Pinpoint the cell where the given text exists, returning its (x, y) midpoint coordinate. 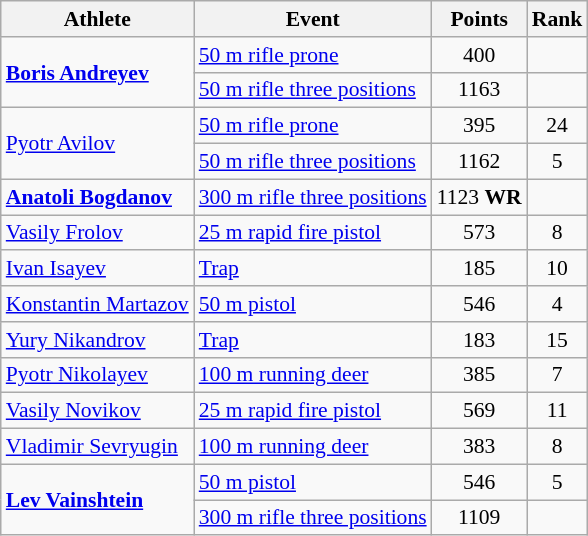
Yury Nikandrov (98, 340)
4 (558, 304)
Lev Vainshtein (98, 500)
Vladimir Sevryugin (98, 447)
1162 (480, 162)
Pyotr Avilov (98, 144)
11 (558, 411)
Anatoli Bogdanov (98, 197)
10 (558, 269)
1109 (480, 518)
385 (480, 375)
400 (480, 55)
383 (480, 447)
Vasily Novikov (98, 411)
Event (313, 19)
Athlete (98, 19)
183 (480, 340)
Ivan Isayev (98, 269)
Konstantin Martazov (98, 304)
1163 (480, 90)
Boris Andreyev (98, 72)
185 (480, 269)
24 (558, 126)
573 (480, 233)
Vasily Frolov (98, 233)
569 (480, 411)
Points (480, 19)
15 (558, 340)
Rank (558, 19)
1123 WR (480, 197)
Pyotr Nikolayev (98, 375)
7 (558, 375)
395 (480, 126)
